Pinpoint the cell where the given text exists, returning its [X, Y] midpoint coordinate. 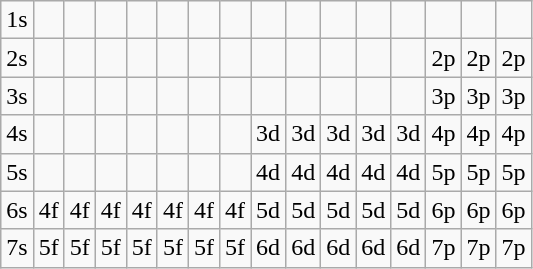
2s [17, 58]
7s [17, 248]
3s [17, 96]
6s [17, 210]
1s [17, 20]
4s [17, 134]
5s [17, 172]
